Capture the cell that displays the provided text and extract its (X, Y) central coordinate. 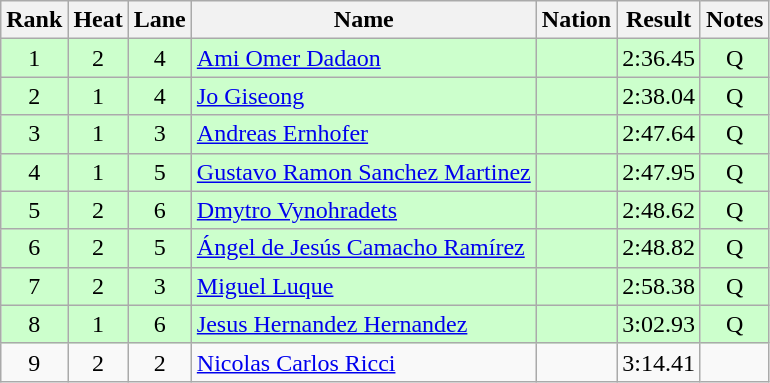
Jo Giseong (364, 96)
2:48.82 (659, 248)
3:02.93 (659, 324)
Rank (34, 20)
Notes (734, 20)
Nicolas Carlos Ricci (364, 362)
Result (659, 20)
Ami Omer Dadaon (364, 58)
2:58.38 (659, 286)
Heat (98, 20)
2:47.95 (659, 172)
Miguel Luque (364, 286)
Nation (576, 20)
3:14.41 (659, 362)
Andreas Ernhofer (364, 134)
2:47.64 (659, 134)
Dmytro Vynohradets (364, 210)
8 (34, 324)
2:36.45 (659, 58)
Gustavo Ramon Sanchez Martinez (364, 172)
7 (34, 286)
2:48.62 (659, 210)
Ángel de Jesús Camacho Ramírez (364, 248)
Name (364, 20)
2:38.04 (659, 96)
Jesus Hernandez Hernandez (364, 324)
9 (34, 362)
Lane (160, 20)
